For the text-containing cell, return its midpoint in [x, y] coordinate format. 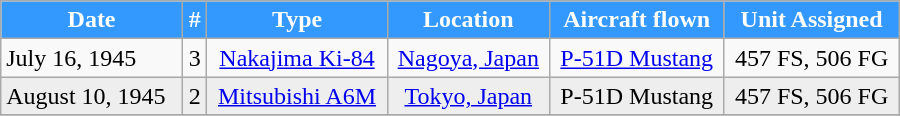
Nagoya, Japan [468, 58]
Type [297, 20]
July 16, 1945 [92, 58]
Tokyo, Japan [468, 96]
Location [468, 20]
Mitsubishi A6M [297, 96]
# [194, 20]
Unit Assigned [812, 20]
3 [194, 58]
Date [92, 20]
August 10, 1945 [92, 96]
2 [194, 96]
Aircraft flown [636, 20]
Nakajima Ki-84 [297, 58]
